Locate the cell with the specified text and output its (X, Y) center coordinate. 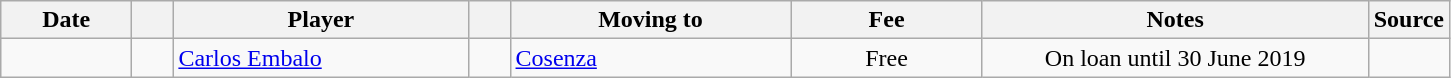
Free (886, 58)
Date (66, 20)
On loan until 30 June 2019 (1175, 58)
Moving to (650, 20)
Cosenza (650, 58)
Carlos Embalo (321, 58)
Fee (886, 20)
Source (1408, 20)
Player (321, 20)
Notes (1175, 20)
